Locate the cell with the specified text and output its [X, Y] center coordinate. 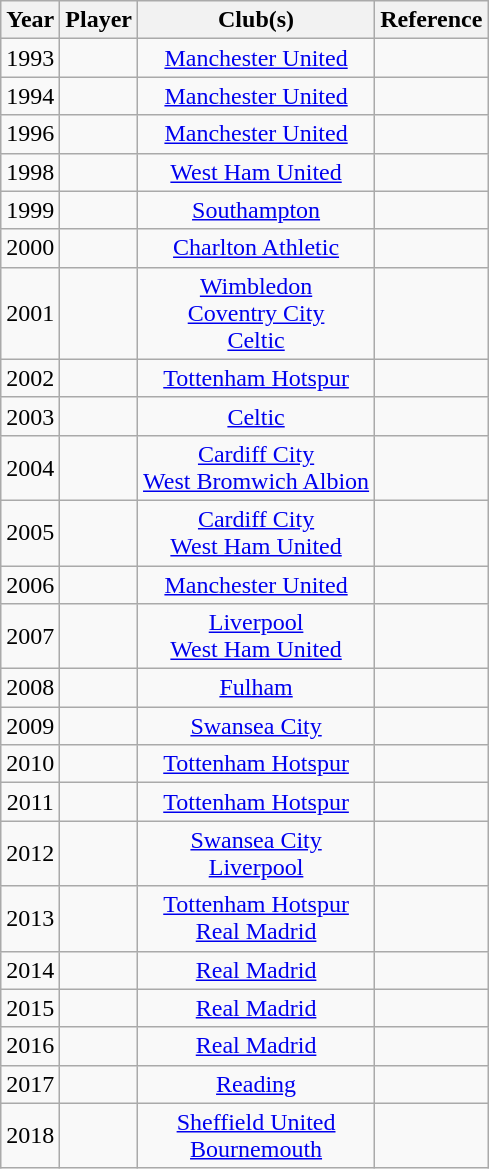
2008 [30, 688]
Tottenham Hotspur Real Madrid [256, 918]
2000 [30, 248]
Player [99, 20]
2016 [30, 1046]
Southampton [256, 210]
Swansea City [256, 726]
Cardiff City West Bromwich Albion [256, 468]
Year [30, 20]
1996 [30, 134]
2014 [30, 970]
Celtic [256, 416]
Reading [256, 1084]
Swansea City Liverpool [256, 854]
Club(s) [256, 20]
2011 [30, 802]
2010 [30, 764]
1998 [30, 172]
Fulham [256, 688]
2004 [30, 468]
Wimbledon Coventry City Celtic [256, 313]
2009 [30, 726]
Liverpool West Ham United [256, 636]
1994 [30, 96]
2015 [30, 1008]
2013 [30, 918]
Cardiff City West Ham United [256, 532]
2005 [30, 532]
1999 [30, 210]
Reference [432, 20]
2003 [30, 416]
2007 [30, 636]
Charlton Athletic [256, 248]
2012 [30, 854]
2002 [30, 378]
West Ham United [256, 172]
2017 [30, 1084]
1993 [30, 58]
2001 [30, 313]
2018 [30, 1136]
2006 [30, 585]
Sheffield United Bournemouth [256, 1136]
